Capture the cell that displays the provided text and extract its [X, Y] central coordinate. 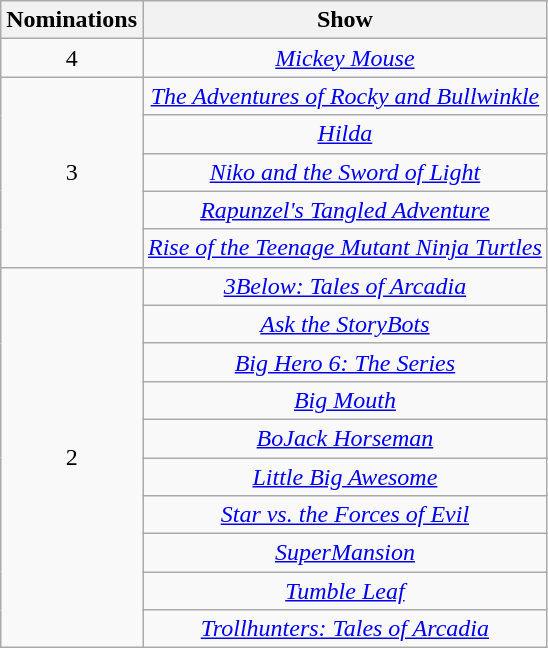
4 [72, 58]
BoJack Horseman [344, 438]
Big Mouth [344, 400]
SuperMansion [344, 553]
3Below: Tales of Arcadia [344, 286]
Tumble Leaf [344, 591]
3 [72, 172]
Star vs. the Forces of Evil [344, 515]
Little Big Awesome [344, 477]
2 [72, 458]
Rise of the Teenage Mutant Ninja Turtles [344, 248]
The Adventures of Rocky and Bullwinkle [344, 96]
Hilda [344, 134]
Nominations [72, 20]
Rapunzel's Tangled Adventure [344, 210]
Trollhunters: Tales of Arcadia [344, 629]
Show [344, 20]
Big Hero 6: The Series [344, 362]
Ask the StoryBots [344, 324]
Mickey Mouse [344, 58]
Niko and the Sword of Light [344, 172]
